Scan for the cell matching the given text and deliver its (X, Y) coordinate at center. 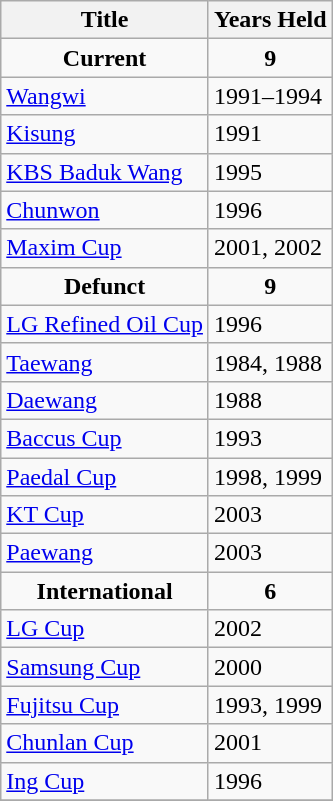
Baccus Cup (105, 438)
Wangwi (105, 96)
Current (105, 58)
LG Cup (105, 629)
International (105, 591)
Title (105, 20)
KT Cup (105, 515)
Fujitsu Cup (105, 705)
Maxim Cup (105, 248)
1991–1994 (270, 96)
Defunct (105, 286)
1984, 1988 (270, 362)
Kisung (105, 134)
Ing Cup (105, 781)
Chunwon (105, 210)
2002 (270, 629)
Years Held (270, 20)
Paewang (105, 553)
Samsung Cup (105, 667)
KBS Baduk Wang (105, 172)
2001 (270, 743)
1995 (270, 172)
6 (270, 591)
2001, 2002 (270, 248)
1993, 1999 (270, 705)
1988 (270, 400)
1991 (270, 134)
1993 (270, 438)
2000 (270, 667)
1998, 1999 (270, 477)
Chunlan Cup (105, 743)
LG Refined Oil Cup (105, 324)
Taewang (105, 362)
Paedal Cup (105, 477)
Daewang (105, 400)
